For the text-containing cell, return its midpoint in (x, y) coordinate format. 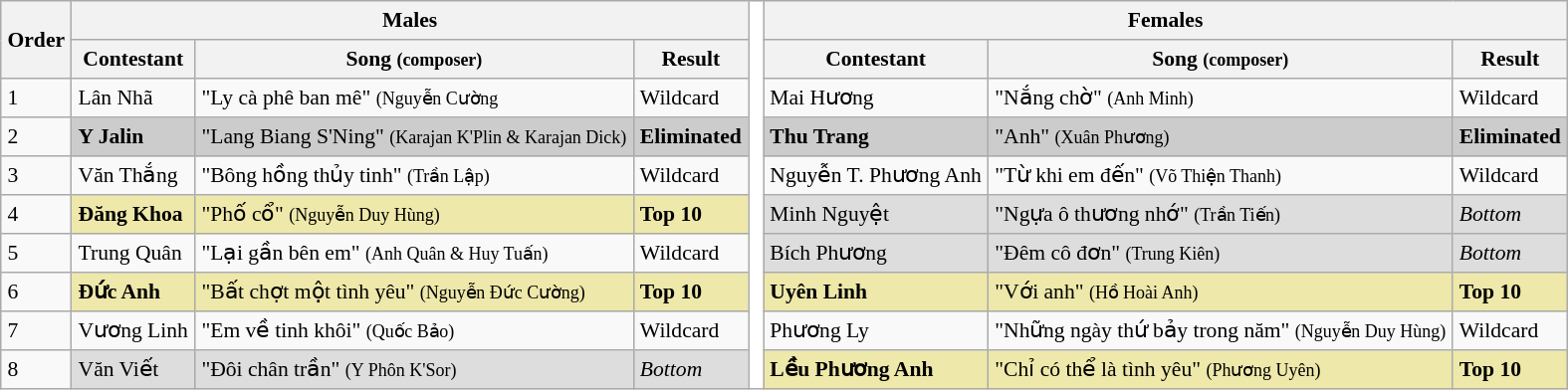
Nguyễn T. Phương Anh (876, 175)
4 (36, 215)
"Lại gần bên em" (Anh Quân & Huy Tuấn) (414, 253)
Uyên Linh (876, 292)
"Phố cổ" (Nguyễn Duy Hùng) (414, 215)
Đức Anh (133, 292)
"Bất chợt một tình yêu" (Nguyễn Đức Cường) (414, 292)
"Nắng chờ" (Anh Minh) (1221, 97)
Vương Linh (133, 330)
"Với anh" (Hồ Hoài Anh) (1221, 292)
Thu Trang (876, 137)
Minh Nguyệt (876, 215)
2 (36, 137)
7 (36, 330)
"Bông hồng thủy tinh" (Trần Lập) (414, 175)
"Những ngày thứ bảy trong năm" (Nguyễn Duy Hùng) (1221, 330)
Females (1166, 20)
Văn Viết (133, 370)
3 (36, 175)
Lều Phương Anh (876, 370)
"Ngựa ô thương nhớ" (Trần Tiến) (1221, 215)
Mai Hương (876, 97)
5 (36, 253)
8 (36, 370)
Y Jalin (133, 137)
Bích Phương (876, 253)
Văn Thắng (133, 175)
6 (36, 292)
1 (36, 97)
Trung Quân (133, 253)
"Đôi chân trần" (Y Phôn K'Sor) (414, 370)
"Chỉ có thể là tình yêu" (Phương Uyên) (1221, 370)
"Em về tinh khôi" (Quốc Bảo) (414, 330)
Đăng Khoa (133, 215)
Phương Ly (876, 330)
Order (36, 40)
"Đêm cô đơn" (Trung Kiên) (1221, 253)
Lân Nhã (133, 97)
"Anh" (Xuân Phương) (1221, 137)
"Lang Biang S'Ning" (Karajan K'Plin & Karajan Dick) (414, 137)
"Từ khi em đến" (Võ Thiện Thanh) (1221, 175)
Males (410, 20)
"Ly cà phê ban mê" (Nguyễn Cường (414, 97)
